Scan for the cell matching the given text and deliver its [X, Y] coordinate at center. 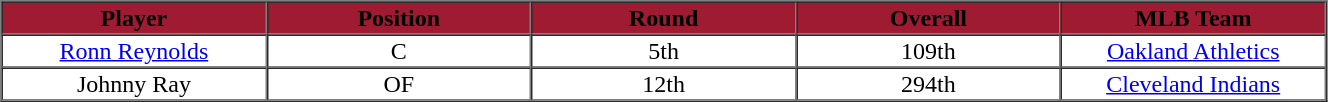
294th [928, 84]
MLB Team [1194, 18]
Player [134, 18]
Overall [928, 18]
5th [664, 50]
Ronn Reynolds [134, 50]
Johnny Ray [134, 84]
Round [664, 18]
12th [664, 84]
OF [398, 84]
Oakland Athletics [1194, 50]
C [398, 50]
109th [928, 50]
Cleveland Indians [1194, 84]
Position [398, 18]
